Extract the (x, y) coordinate from the center of the cell holding the provided text.  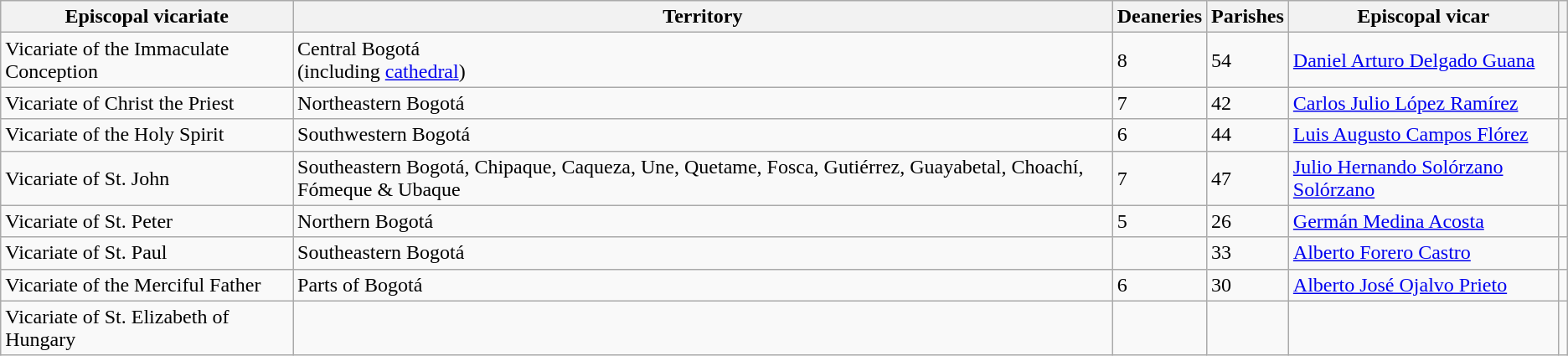
Central Bogotá(including cathedral) (704, 60)
Vicariate of St. John (147, 178)
Luis Augusto Campos Flórez (1423, 135)
26 (1248, 221)
Vicariate of St. Paul (147, 253)
Southeastern Bogotá (704, 253)
Deaneries (1159, 17)
Northern Bogotá (704, 221)
Julio Hernando Solórzano Solórzano (1423, 178)
Germán Medina Acosta (1423, 221)
5 (1159, 221)
Vicariate of St. Elizabeth of Hungary (147, 328)
Vicariate of St. Peter (147, 221)
Southwestern Bogotá (704, 135)
Vicariate of Christ the Priest (147, 103)
47 (1248, 178)
Parts of Bogotá (704, 285)
Vicariate of the Holy Spirit (147, 135)
42 (1248, 103)
8 (1159, 60)
Northeastern Bogotá (704, 103)
Vicariate of the Merciful Father (147, 285)
Daniel Arturo Delgado Guana (1423, 60)
54 (1248, 60)
Carlos Julio López Ramírez (1423, 103)
Episcopal vicar (1423, 17)
33 (1248, 253)
Alberto José Ojalvo Prieto (1423, 285)
Episcopal vicariate (147, 17)
Alberto Forero Castro (1423, 253)
Parishes (1248, 17)
30 (1248, 285)
Territory (704, 17)
44 (1248, 135)
Southeastern Bogotá, Chipaque, Caqueza, Une, Quetame, Fosca, Gutiérrez, Guayabetal, Choachí, Fómeque & Ubaque (704, 178)
Vicariate of the Immaculate Conception (147, 60)
